From the cell containing the given text, extract its center point as [x, y] coordinate. 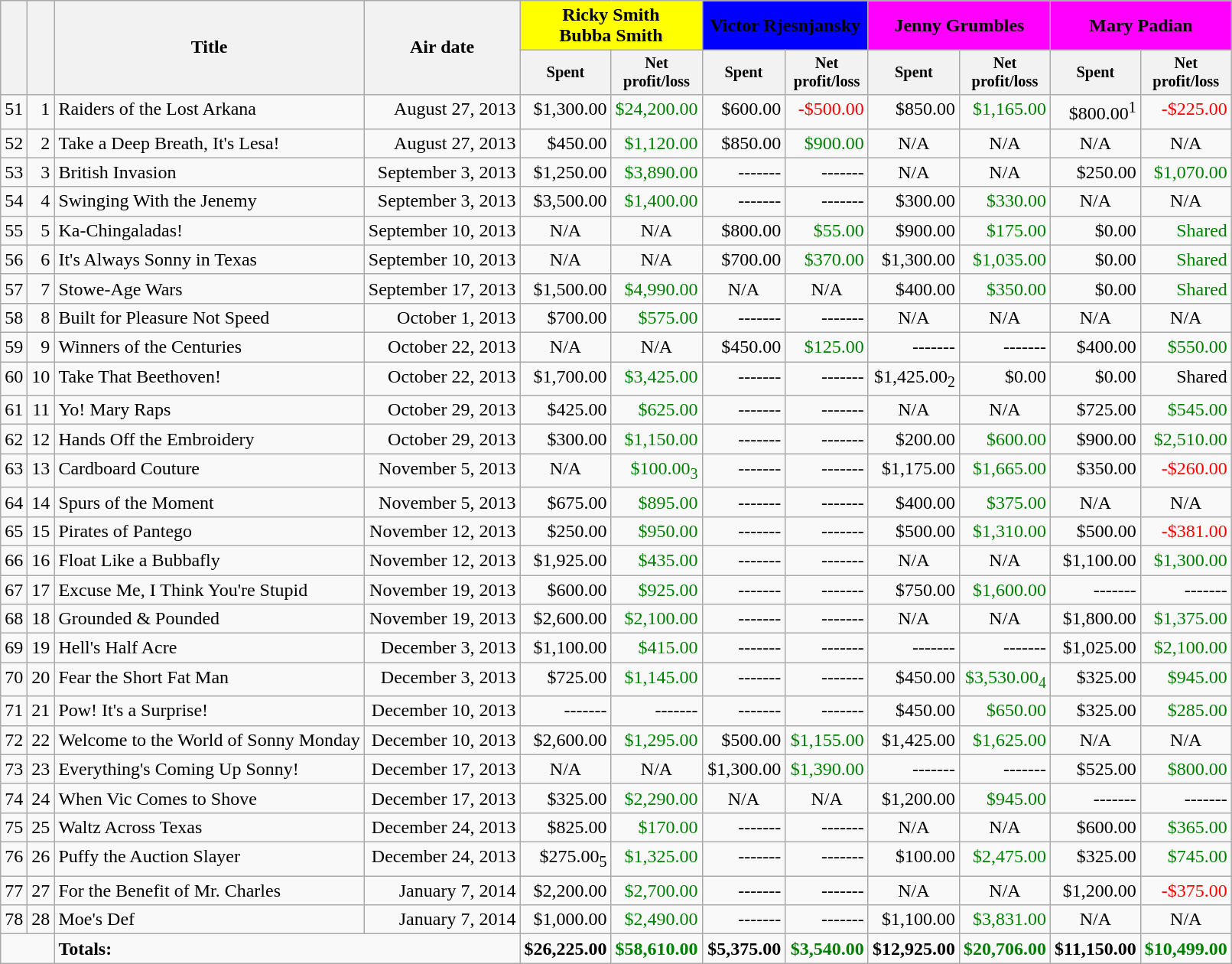
$12,925.00 [913, 949]
$330.00 [1005, 201]
6 [41, 259]
$675.00 [566, 502]
23 [41, 769]
51 [14, 112]
26 [41, 858]
$100.003 [656, 471]
14 [41, 502]
15 [41, 531]
8 [41, 318]
3 [41, 172]
$24,200.00 [656, 112]
$58,610.00 [656, 949]
Yo! Mary Raps [210, 410]
$285.00 [1185, 711]
16 [41, 560]
$3,831.00 [1005, 920]
$200.00 [913, 439]
18 [41, 619]
$750.00 [913, 590]
64 [14, 502]
-$500.00 [827, 112]
25 [41, 827]
$1,295.00 [656, 740]
62 [14, 439]
$1,425.00 [913, 740]
Stowe-Age Wars [210, 288]
$950.00 [656, 531]
-$375.00 [1185, 891]
77 [14, 891]
Moe's Def [210, 920]
27 [41, 891]
66 [14, 560]
$3,530.004 [1005, 679]
Raiders of the Lost Arkana [210, 112]
$170.00 [656, 827]
$3,500.00 [566, 201]
Victor Rjesnjansky [785, 26]
$550.00 [1185, 347]
$365.00 [1185, 827]
$1,120.00 [656, 143]
$10,499.00 [1185, 949]
$415.00 [656, 648]
$1,800.00 [1096, 619]
Take a Deep Breath, It's Lesa! [210, 143]
$2,475.00 [1005, 858]
$2,490.00 [656, 920]
$1,145.00 [656, 679]
10 [41, 379]
When Vic Comes to Shove [210, 798]
Pirates of Pantego [210, 531]
$1,700.00 [566, 379]
Built for Pleasure Not Speed [210, 318]
71 [14, 711]
$1,400.00 [656, 201]
$20,706.00 [1005, 949]
$375.00 [1005, 502]
58 [14, 318]
24 [41, 798]
$2,700.00 [656, 891]
68 [14, 619]
78 [14, 920]
$4,990.00 [656, 288]
73 [14, 769]
72 [14, 740]
$1,665.00 [1005, 471]
$650.00 [1005, 711]
74 [14, 798]
$100.00 [913, 858]
22 [41, 740]
$1,310.00 [1005, 531]
Grounded & Pounded [210, 619]
Spurs of the Moment [210, 502]
57 [14, 288]
Mary Padian [1141, 26]
$1,000.00 [566, 920]
Take That Beethoven! [210, 379]
October 1, 2013 [442, 318]
$275.005 [566, 858]
12 [41, 439]
$2,510.00 [1185, 439]
55 [14, 230]
Float Like a Bubbafly [210, 560]
9 [41, 347]
Fear the Short Fat Man [210, 679]
September 17, 2013 [442, 288]
60 [14, 379]
52 [14, 143]
Air date [442, 47]
63 [14, 471]
For the Benefit of Mr. Charles [210, 891]
$3,890.00 [656, 172]
2 [41, 143]
Ka-Chingaladas! [210, 230]
Jenny Grumbles [959, 26]
21 [41, 711]
69 [14, 648]
17 [41, 590]
Title [210, 47]
$1,155.00 [827, 740]
1 [41, 112]
-$225.00 [1185, 112]
20 [41, 679]
$1,250.00 [566, 172]
$1,925.00 [566, 560]
56 [14, 259]
Excuse Me, I Think You're Stupid [210, 590]
76 [14, 858]
British Invasion [210, 172]
$5,375.00 [743, 949]
-$260.00 [1185, 471]
$2,200.00 [566, 891]
$370.00 [827, 259]
Totals: [288, 949]
70 [14, 679]
$2,290.00 [656, 798]
$745.00 [1185, 858]
Puffy the Auction Slayer [210, 858]
28 [41, 920]
Pow! It's a Surprise! [210, 711]
Cardboard Couture [210, 471]
$800.001 [1096, 112]
It's Always Sonny in Texas [210, 259]
Ricky SmithBubba Smith [611, 26]
$26,225.00 [566, 949]
$1,625.00 [1005, 740]
$895.00 [656, 502]
75 [14, 827]
$3,540.00 [827, 949]
$925.00 [656, 590]
$825.00 [566, 827]
61 [14, 410]
$11,150.00 [1096, 949]
$575.00 [656, 318]
Winners of the Centuries [210, 347]
$435.00 [656, 560]
$525.00 [1096, 769]
$1,025.00 [1096, 648]
$1,070.00 [1185, 172]
$1,150.00 [656, 439]
$1,035.00 [1005, 259]
$125.00 [827, 347]
19 [41, 648]
13 [41, 471]
53 [14, 172]
$625.00 [656, 410]
Everything's Coming Up Sonny! [210, 769]
7 [41, 288]
-$381.00 [1185, 531]
$1,375.00 [1185, 619]
$1,425.002 [913, 379]
$175.00 [1005, 230]
$1,390.00 [827, 769]
67 [14, 590]
Welcome to the World of Sonny Monday [210, 740]
54 [14, 201]
11 [41, 410]
$425.00 [566, 410]
65 [14, 531]
59 [14, 347]
$1,325.00 [656, 858]
$1,175.00 [913, 471]
$1,165.00 [1005, 112]
Waltz Across Texas [210, 827]
$3,425.00 [656, 379]
Hell's Half Acre [210, 648]
5 [41, 230]
4 [41, 201]
Swinging With the Jenemy [210, 201]
$1,600.00 [1005, 590]
Hands Off the Embroidery [210, 439]
$545.00 [1185, 410]
$55.00 [827, 230]
$1,500.00 [566, 288]
